Provide the [X, Y] coordinate of the cell's center where the given text is located.  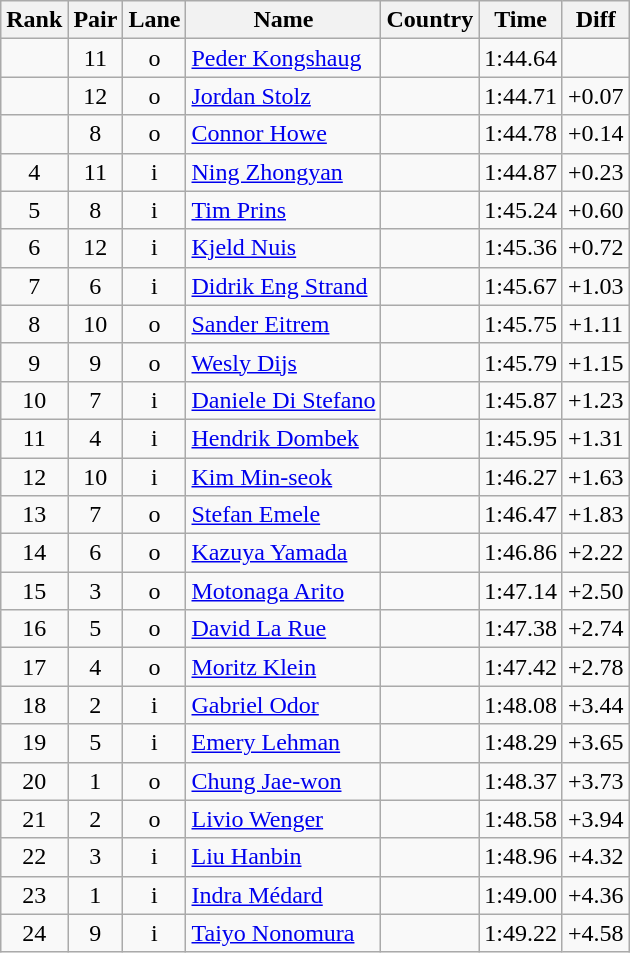
+2.22 [596, 553]
Pair [96, 20]
Moritz Klein [284, 667]
Stefan Emele [284, 515]
+2.78 [596, 667]
Livio Wenger [284, 819]
+1.15 [596, 362]
1:45.95 [521, 438]
+0.23 [596, 172]
+3.65 [596, 743]
1:45.67 [521, 286]
16 [34, 629]
23 [34, 895]
Didrik Eng Strand [284, 286]
1:48.96 [521, 857]
1:48.29 [521, 743]
Liu Hanbin [284, 857]
Diff [596, 20]
+4.36 [596, 895]
+0.60 [596, 210]
+2.50 [596, 591]
Connor Howe [284, 134]
Lane [154, 20]
Gabriel Odor [284, 705]
1:47.42 [521, 667]
18 [34, 705]
24 [34, 933]
1:44.71 [521, 96]
20 [34, 781]
+3.94 [596, 819]
Tim Prins [284, 210]
+2.74 [596, 629]
Taiyo Nonomura [284, 933]
+1.23 [596, 400]
1:48.58 [521, 819]
Indra Médard [284, 895]
1:44.64 [521, 58]
+1.11 [596, 324]
Kim Min-seok [284, 477]
Daniele Di Stefano [284, 400]
1:44.78 [521, 134]
Ning Zhongyan [284, 172]
Emery Lehman [284, 743]
+3.44 [596, 705]
Chung Jae-won [284, 781]
13 [34, 515]
1:45.36 [521, 248]
David La Rue [284, 629]
+0.72 [596, 248]
Country [430, 20]
Kazuya Yamada [284, 553]
+3.73 [596, 781]
Sander Eitrem [284, 324]
1:45.75 [521, 324]
1:46.47 [521, 515]
1:44.87 [521, 172]
1:48.08 [521, 705]
1:48.37 [521, 781]
Kjeld Nuis [284, 248]
1:45.87 [521, 400]
1:47.14 [521, 591]
+4.58 [596, 933]
+1.03 [596, 286]
1:45.79 [521, 362]
17 [34, 667]
1:47.38 [521, 629]
15 [34, 591]
+0.14 [596, 134]
+1.83 [596, 515]
1:45.24 [521, 210]
19 [34, 743]
1:46.86 [521, 553]
1:46.27 [521, 477]
+4.32 [596, 857]
Wesly Dijs [284, 362]
Peder Kongshaug [284, 58]
Rank [34, 20]
Time [521, 20]
1:49.22 [521, 933]
+0.07 [596, 96]
+1.31 [596, 438]
14 [34, 553]
Motonaga Arito [284, 591]
21 [34, 819]
Hendrik Dombek [284, 438]
Jordan Stolz [284, 96]
+1.63 [596, 477]
1:49.00 [521, 895]
22 [34, 857]
Name [284, 20]
